Identify which cell holds the provided text, then report its (x, y) central coordinate. 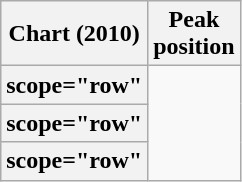
Peakposition (194, 34)
Chart (2010) (74, 34)
